Identify which cell holds the provided text, then report its (X, Y) central coordinate. 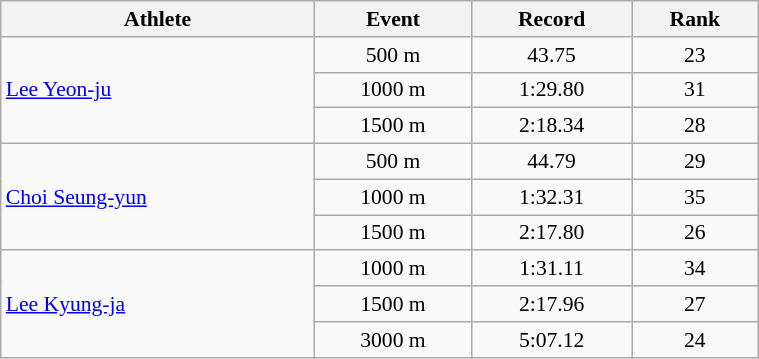
3000 m (394, 340)
24 (695, 340)
29 (695, 162)
1:29.80 (551, 90)
5:07.12 (551, 340)
2:17.80 (551, 233)
Athlete (158, 19)
35 (695, 197)
34 (695, 269)
Lee Kyung-ja (158, 304)
Event (394, 19)
2:18.34 (551, 126)
Rank (695, 19)
43.75 (551, 55)
28 (695, 126)
23 (695, 55)
Lee Yeon-ju (158, 90)
Record (551, 19)
2:17.96 (551, 304)
31 (695, 90)
1:32.31 (551, 197)
Choi Seung-yun (158, 198)
26 (695, 233)
27 (695, 304)
44.79 (551, 162)
1:31.11 (551, 269)
